Determine the [x, y] coordinate at the center of the cell enclosing the given text.  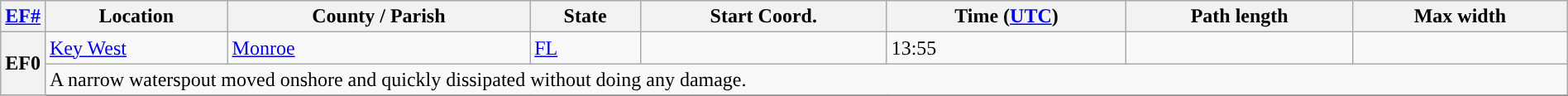
State [586, 17]
A narrow waterspout moved onshore and quickly dissipated without doing any damage. [806, 79]
13:55 [1006, 48]
EF# [23, 17]
Start Coord. [763, 17]
Path length [1240, 17]
Time (UTC) [1006, 17]
FL [586, 48]
Location [136, 17]
Key West [136, 48]
Monroe [379, 48]
Max width [1460, 17]
EF0 [23, 64]
County / Parish [379, 17]
